From the cell containing the given text, extract its center point as (x, y) coordinate. 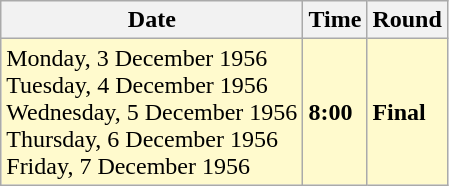
Final (407, 112)
8:00 (335, 112)
Date (152, 20)
Round (407, 20)
Time (335, 20)
Monday, 3 December 1956Tuesday, 4 December 1956Wednesday, 5 December 1956Thursday, 6 December 1956Friday, 7 December 1956 (152, 112)
